Determine the (X, Y) coordinate at the center of the cell enclosing the given text.  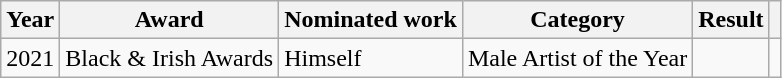
Male Artist of the Year (577, 58)
Category (577, 20)
2021 (30, 58)
Year (30, 20)
Result (731, 20)
Award (170, 20)
Black & Irish Awards (170, 58)
Nominated work (371, 20)
Himself (371, 58)
